Find where the given text appears and provide that cell's center as [x, y] coordinate. 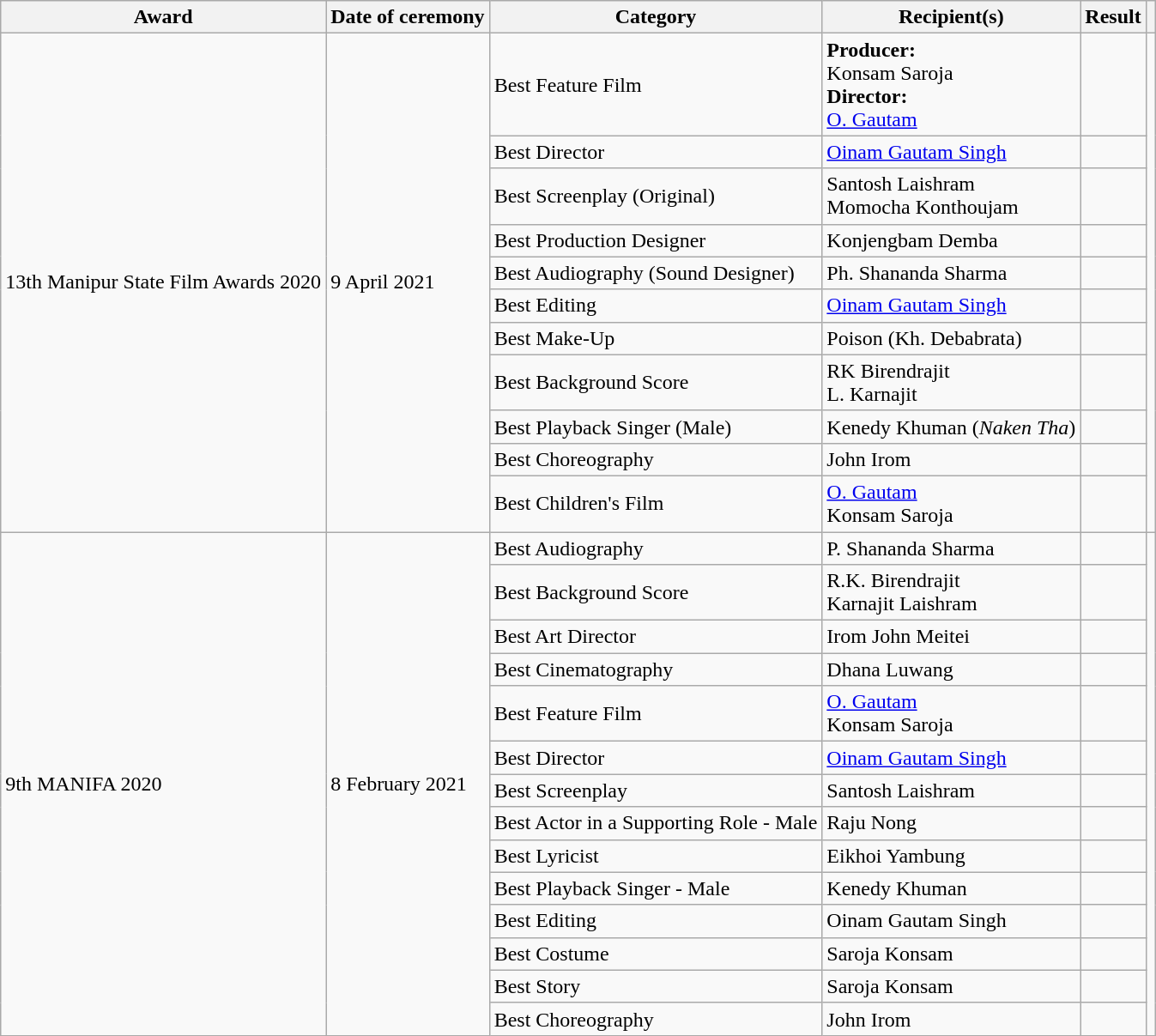
P. Shananda Sharma [951, 548]
Santosh LaishramMomocha Konthoujam [951, 196]
Best Costume [656, 954]
Best Audiography (Sound Designer) [656, 273]
Recipient(s) [951, 17]
RK BirendrajitL. Karnajit [951, 383]
8 February 2021 [409, 785]
Result [1113, 17]
Best Screenplay (Original) [656, 196]
Best Screenplay [656, 791]
Dhana Luwang [951, 669]
Raju Nong [951, 823]
Best Production Designer [656, 240]
Best Art Director [656, 637]
Best Children's Film [656, 503]
Best Audiography [656, 548]
9th MANIFA 2020 [163, 785]
Konjengbam Demba [951, 240]
Best Lyricist [656, 856]
Ph. Shananda Sharma [951, 273]
Santosh Laishram [951, 791]
R.K. BirendrajitKarnajit Laishram [951, 592]
Best Actor in a Supporting Role - Male [656, 823]
Best Playback Singer (Male) [656, 427]
Poison (Kh. Debabrata) [951, 338]
Best Playback Singer - Male [656, 888]
Date of ceremony [409, 17]
Award [163, 17]
Category [656, 17]
Kenedy Khuman (Naken Tha) [951, 427]
Eikhoi Yambung [951, 856]
Producer:Konsam SarojaDirector:O. Gautam [951, 84]
Irom John Meitei [951, 637]
9 April 2021 [409, 283]
Kenedy Khuman [951, 888]
Best Story [656, 986]
Best Make-Up [656, 338]
Best Cinematography [656, 669]
13th Manipur State Film Awards 2020 [163, 283]
